Find where the given text appears and provide that cell's center as (x, y) coordinate. 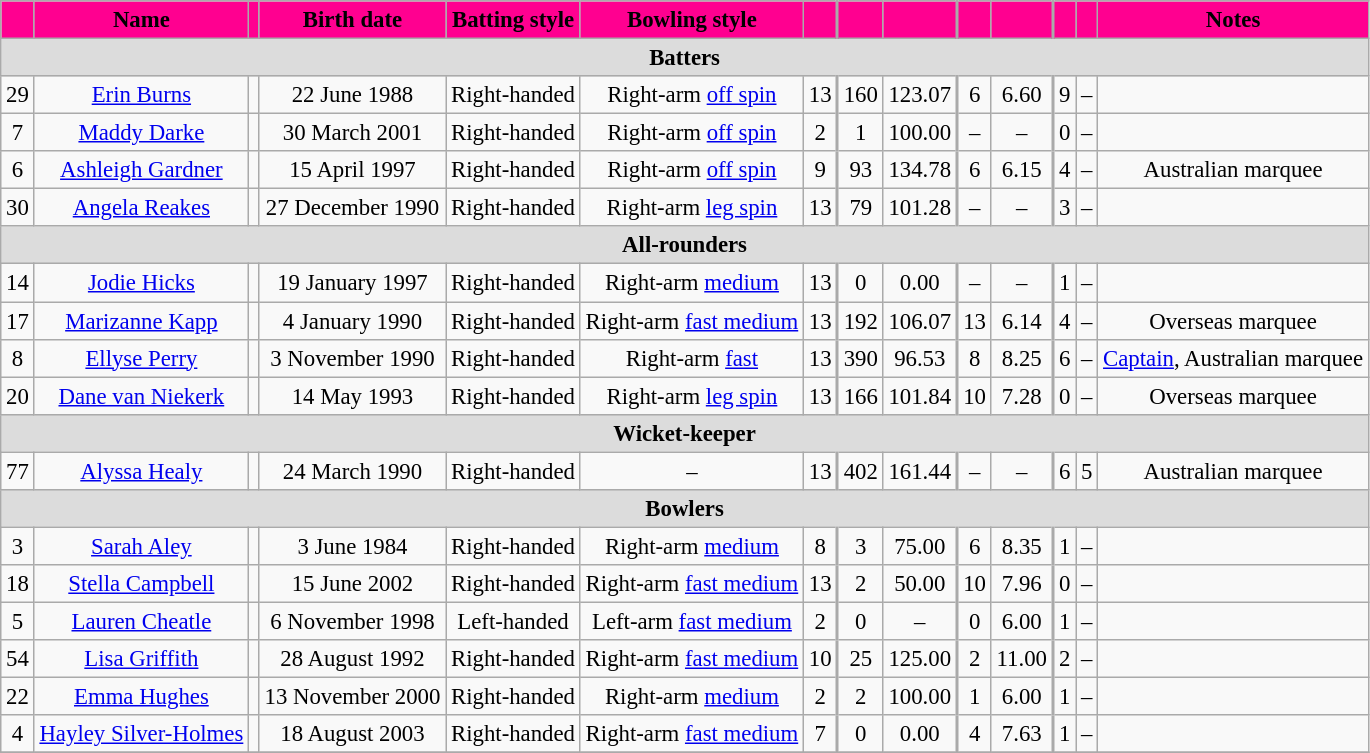
Ashleigh Gardner (141, 170)
166 (861, 396)
30 (18, 208)
192 (861, 321)
20 (18, 396)
Marizanne Kapp (141, 321)
All-rounders (685, 245)
Lauren Cheatle (141, 621)
Left-arm fast medium (692, 621)
8.25 (1022, 358)
Notes (1234, 20)
27 December 1990 (352, 208)
390 (861, 358)
96.53 (920, 358)
4 January 1990 (352, 321)
7.28 (1022, 396)
30 March 2001 (352, 133)
125.00 (920, 659)
25 (861, 659)
Left-handed (514, 621)
3 November 1990 (352, 358)
79 (861, 208)
Batters (685, 58)
18 August 2003 (352, 734)
11.00 (1022, 659)
Emma Hughes (141, 697)
15 April 1997 (352, 170)
160 (861, 95)
7.96 (1022, 584)
Bowlers (685, 509)
402 (861, 471)
Bowling style (692, 20)
161.44 (920, 471)
50.00 (920, 584)
Wicket-keeper (685, 433)
101.84 (920, 396)
6.14 (1022, 321)
Birth date (352, 20)
15 June 2002 (352, 584)
6 November 1998 (352, 621)
Hayley Silver-Holmes (141, 734)
Ellyse Perry (141, 358)
14 (18, 283)
18 (18, 584)
24 March 1990 (352, 471)
22 (18, 697)
123.07 (920, 95)
Batting style (514, 20)
13 November 2000 (352, 697)
17 (18, 321)
Jodie Hicks (141, 283)
Alyssa Healy (141, 471)
Dane van Niekerk (141, 396)
Stella Campbell (141, 584)
28 August 1992 (352, 659)
54 (18, 659)
Lisa Griffith (141, 659)
22 June 1988 (352, 95)
14 May 1993 (352, 396)
77 (18, 471)
Angela Reakes (141, 208)
106.07 (920, 321)
Erin Burns (141, 95)
93 (861, 170)
8.35 (1022, 546)
3 June 1984 (352, 546)
Name (141, 20)
6.60 (1022, 95)
Sarah Aley (141, 546)
6.15 (1022, 170)
101.28 (920, 208)
7.63 (1022, 734)
75.00 (920, 546)
Maddy Darke (141, 133)
29 (18, 95)
Right-arm fast (692, 358)
Captain, Australian marquee (1234, 358)
134.78 (920, 170)
19 January 1997 (352, 283)
